Locate the cell with the specified text and output its [x, y] center coordinate. 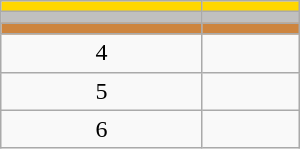
6 [102, 129]
5 [102, 91]
4 [102, 53]
